Extract the [x, y] coordinate from the center of the cell holding the provided text.  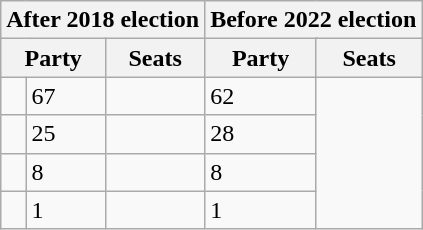
After 2018 election [103, 20]
25 [66, 134]
28 [261, 134]
Before 2022 election [314, 20]
62 [261, 96]
67 [66, 96]
